From the cell containing the given text, extract its center point as [x, y] coordinate. 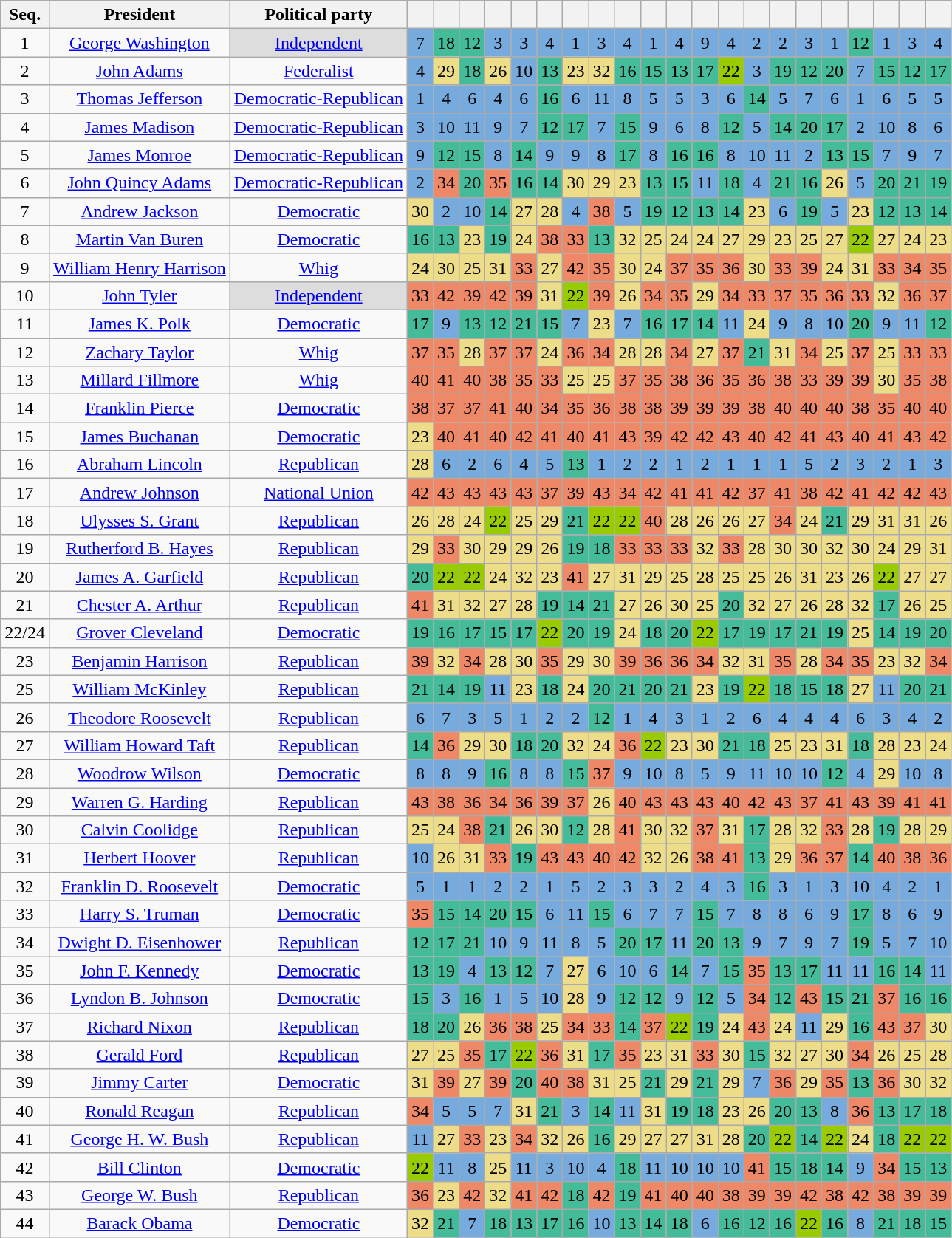
William McKinley [139, 689]
Dwight D. Eisenhower [139, 943]
Andrew Jackson [139, 211]
Jimmy Carter [139, 1083]
Benjamin Harrison [139, 661]
Federalist [318, 71]
John F. Kennedy [139, 971]
Warren G. Harding [139, 801]
Herbert Hoover [139, 858]
James K. Polk [139, 324]
Bill Clinton [139, 1167]
James Buchanan [139, 437]
President [139, 15]
Gerald Ford [139, 1055]
James Madison [139, 127]
John Tyler [139, 295]
Zachary Taylor [139, 352]
John Quincy Adams [139, 183]
Thomas Jefferson [139, 99]
Ronald Reagan [139, 1111]
Franklin D. Roosevelt [139, 886]
Calvin Coolidge [139, 830]
Grover Cleveland [139, 633]
Martin Van Buren [139, 239]
22/24 [25, 633]
George W. Bush [139, 1195]
William Howard Taft [139, 745]
George H. W. Bush [139, 1139]
National Union [318, 493]
Millard Fillmore [139, 380]
Harry S. Truman [139, 914]
Chester A. Arthur [139, 605]
John Adams [139, 71]
James Monroe [139, 155]
Barack Obama [139, 1223]
Andrew Johnson [139, 493]
William Henry Harrison [139, 267]
James A. Garfield [139, 577]
Franklin Pierce [139, 408]
Abraham Lincoln [139, 465]
Woodrow Wilson [139, 773]
44 [25, 1223]
George Washington [139, 43]
Ulysses S. Grant [139, 521]
Lyndon B. Johnson [139, 999]
Political party [318, 15]
Rutherford B. Hayes [139, 549]
Seq. [25, 15]
Theodore Roosevelt [139, 717]
Richard Nixon [139, 1027]
